Return [x, y] of the center of cell containing provided text 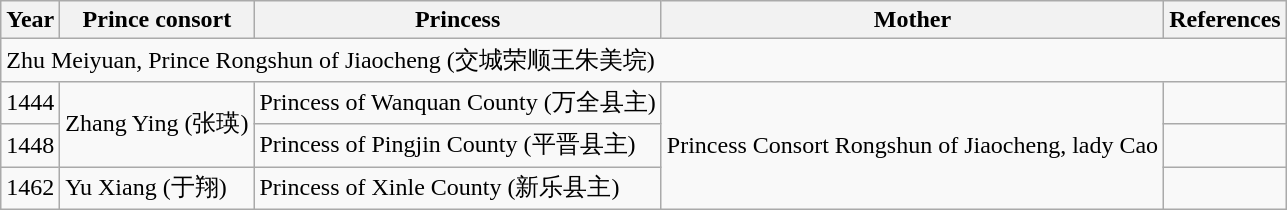
Mother [912, 20]
Year [30, 20]
Prince consort [157, 20]
1462 [30, 188]
References [1226, 20]
Yu Xiang (于翔) [157, 188]
Princess of Wanquan County (万全县主) [458, 102]
1444 [30, 102]
Princess of Pingjin County (平晋县主) [458, 146]
Princess [458, 20]
Zhu Meiyuan, Prince Rongshun of Jiaocheng (交城荣顺王朱美垸) [644, 60]
Zhang Ying (张瑛) [157, 124]
Princess Consort Rongshun of Jiaocheng, lady Cao [912, 145]
1448 [30, 146]
Princess of Xinle County (新乐县主) [458, 188]
